Find where the given text appears and provide that cell's center as [x, y] coordinate. 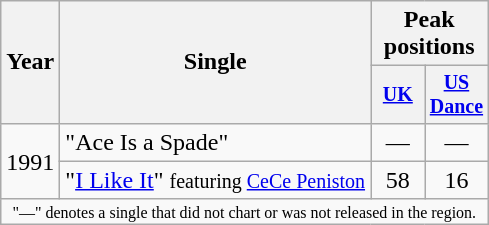
"I Like It" featuring CeCe Peniston [216, 180]
58 [398, 180]
Year [30, 62]
"—" denotes a single that did not chart or was not released in the region. [244, 211]
"Ace Is a Spade" [216, 142]
UK [398, 94]
Peak positions [430, 34]
16 [456, 180]
Single [216, 62]
1991 [30, 161]
US Dance [456, 94]
